Provide the (X, Y) coordinate of the cell's center where the given text is located.  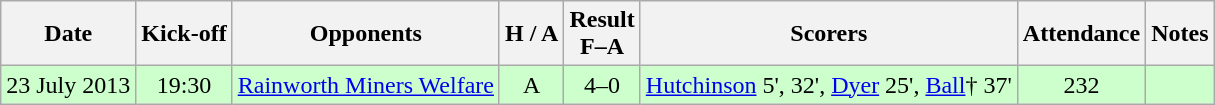
23 July 2013 (68, 85)
Notes (1180, 34)
4–0 (602, 85)
A (531, 85)
Attendance (1081, 34)
Rainworth Miners Welfare (366, 85)
Kick-off (184, 34)
232 (1081, 85)
Opponents (366, 34)
Hutchinson 5', 32', Dyer 25', Ball† 37' (828, 85)
Scorers (828, 34)
ResultF–A (602, 34)
19:30 (184, 85)
H / A (531, 34)
Date (68, 34)
